Pinpoint the cell where the given text exists, returning its [X, Y] midpoint coordinate. 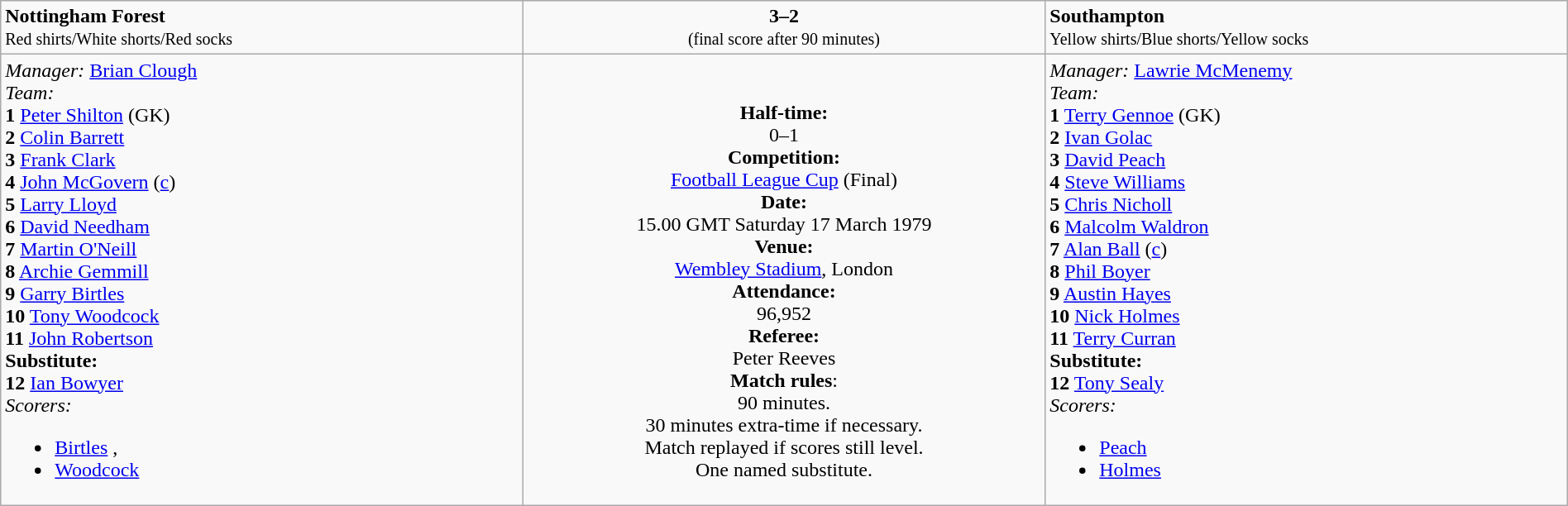
SouthamptonYellow shirts/Blue shorts/Yellow socks [1307, 28]
Nottingham ForestRed shirts/White shorts/Red socks [262, 28]
3–2(final score after 90 minutes) [784, 28]
